Extract the (X, Y) coordinate from the center of the cell holding the provided text.  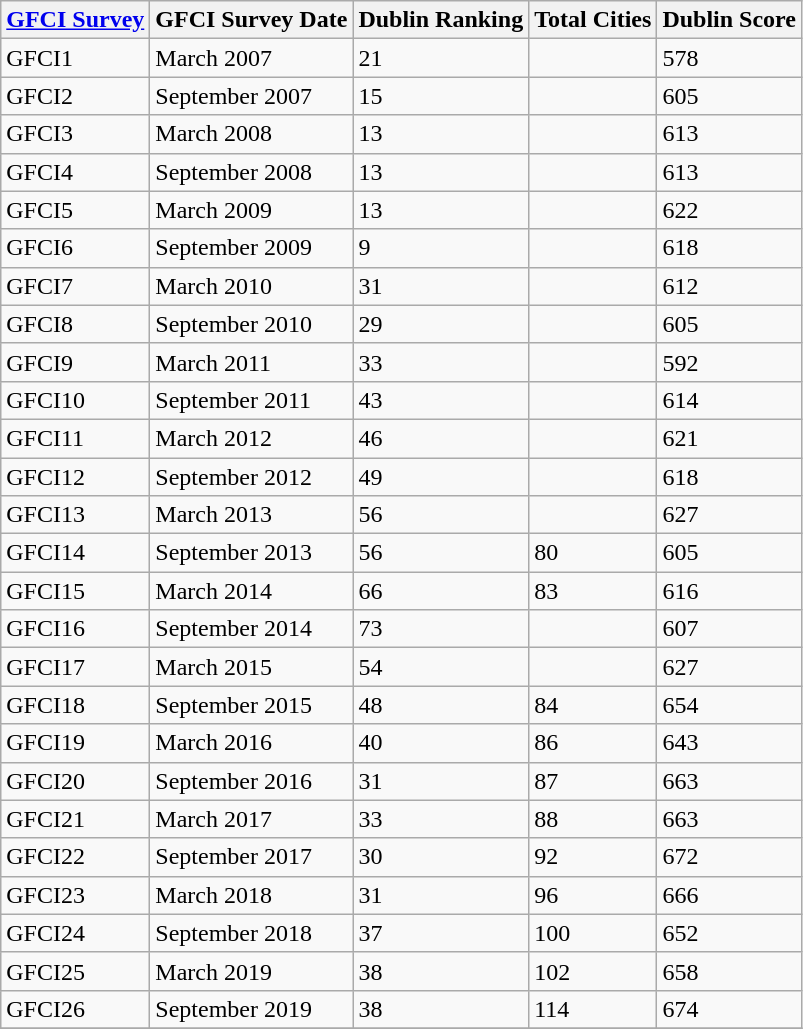
GFCI9 (76, 362)
September 2010 (252, 324)
102 (593, 971)
83 (593, 591)
96 (593, 895)
September 2009 (252, 248)
GFCI12 (76, 477)
43 (441, 400)
GFCI7 (76, 286)
616 (730, 591)
September 2012 (252, 477)
March 2017 (252, 819)
GFCI6 (76, 248)
March 2014 (252, 591)
GFCI18 (76, 705)
September 2017 (252, 857)
21 (441, 58)
592 (730, 362)
Dublin Ranking (441, 20)
29 (441, 324)
84 (593, 705)
GFCI25 (76, 971)
GFCI26 (76, 1009)
March 2016 (252, 743)
GFCI20 (76, 781)
622 (730, 210)
100 (593, 933)
September 2013 (252, 553)
September 2016 (252, 781)
30 (441, 857)
54 (441, 667)
672 (730, 857)
GFCI3 (76, 134)
September 2019 (252, 1009)
GFCI5 (76, 210)
578 (730, 58)
666 (730, 895)
GFCI11 (76, 438)
37 (441, 933)
September 2011 (252, 400)
GFCI8 (76, 324)
September 2007 (252, 96)
September 2008 (252, 172)
March 2008 (252, 134)
652 (730, 933)
643 (730, 743)
GFCI1 (76, 58)
GFCI22 (76, 857)
73 (441, 629)
621 (730, 438)
March 2007 (252, 58)
GFCI Survey (76, 20)
March 2015 (252, 667)
GFCI10 (76, 400)
92 (593, 857)
48 (441, 705)
87 (593, 781)
658 (730, 971)
GFCI15 (76, 591)
GFCI23 (76, 895)
GFCI16 (76, 629)
March 2011 (252, 362)
GFCI21 (76, 819)
March 2013 (252, 515)
607 (730, 629)
614 (730, 400)
46 (441, 438)
September 2015 (252, 705)
114 (593, 1009)
86 (593, 743)
15 (441, 96)
March 2012 (252, 438)
654 (730, 705)
March 2018 (252, 895)
88 (593, 819)
GFCI Survey Date (252, 20)
80 (593, 553)
March 2019 (252, 971)
March 2010 (252, 286)
Dublin Score (730, 20)
9 (441, 248)
66 (441, 591)
Total Cities (593, 20)
GFCI4 (76, 172)
GFCI14 (76, 553)
40 (441, 743)
GFCI13 (76, 515)
49 (441, 477)
GFCI19 (76, 743)
September 2014 (252, 629)
GFCI2 (76, 96)
612 (730, 286)
March 2009 (252, 210)
September 2018 (252, 933)
674 (730, 1009)
GFCI24 (76, 933)
GFCI17 (76, 667)
